Detect which cell encompasses the target text, then output its (X, Y) center coordinate. 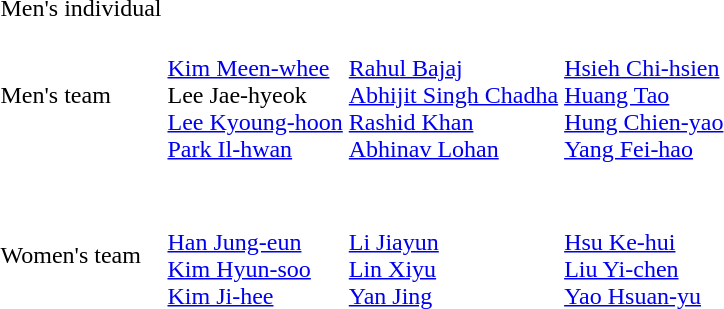
Rahul BajajAbhijit Singh ChadhaRashid KhanAbhinav Lohan (453, 95)
Kim Meen-wheeLee Jae-hyeokLee Kyoung-hoonPark Il-hwan (255, 95)
